Determine the (X, Y) coordinate at the center of the cell enclosing the given text.  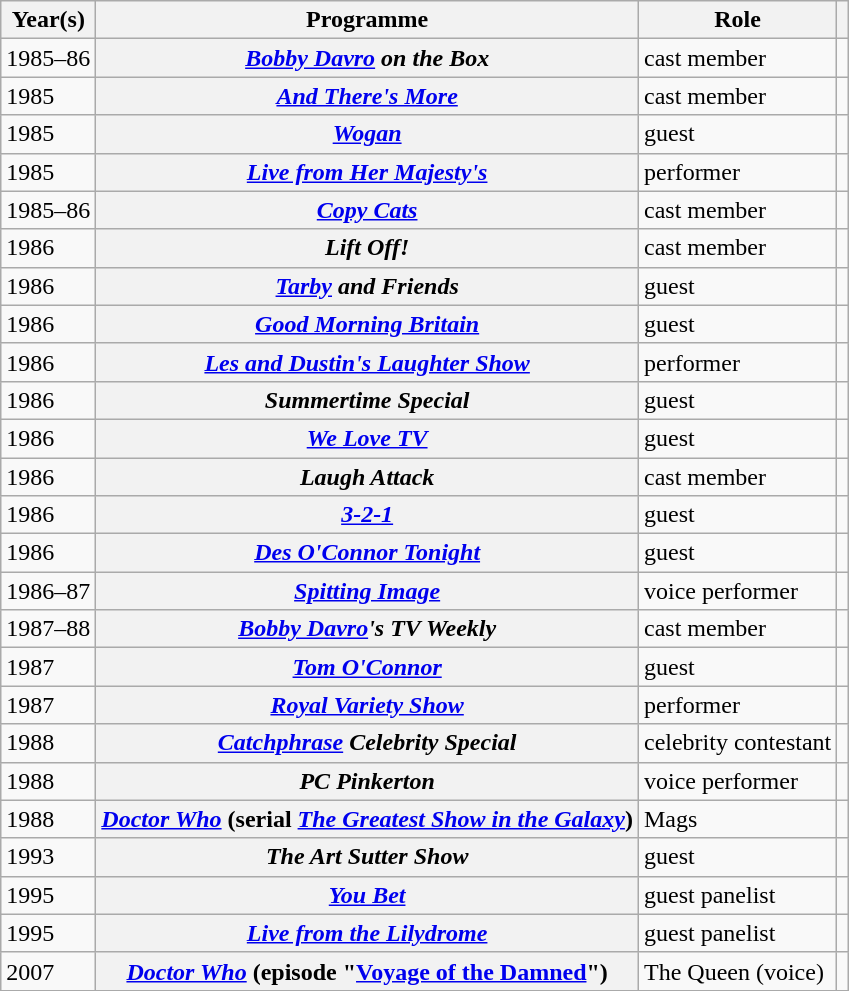
Doctor Who (serial The Greatest Show in the Galaxy) (368, 819)
Doctor Who (episode "Voyage of the Damned") (368, 971)
1986–87 (48, 591)
celebrity contestant (737, 743)
And There's More (368, 96)
Summertime Special (368, 400)
Tom O'Connor (368, 667)
Mags (737, 819)
1993 (48, 857)
The Queen (voice) (737, 971)
Bobby Davro on the Box (368, 58)
Live from the Lilydrome (368, 933)
3-2-1 (368, 515)
Programme (368, 20)
Spitting Image (368, 591)
We Love TV (368, 438)
Live from Her Majesty's (368, 172)
Year(s) (48, 20)
Bobby Davro's TV Weekly (368, 629)
Royal Variety Show (368, 705)
Copy Cats (368, 210)
Les and Dustin's Laughter Show (368, 362)
Role (737, 20)
Laugh Attack (368, 477)
PC Pinkerton (368, 781)
Wogan (368, 134)
Des O'Connor Tonight (368, 553)
2007 (48, 971)
Tarby and Friends (368, 286)
Catchphrase Celebrity Special (368, 743)
You Bet (368, 895)
1987–88 (48, 629)
The Art Sutter Show (368, 857)
Lift Off! (368, 248)
Good Morning Britain (368, 324)
